Locate the cell with the specified text and output its [X, Y] center coordinate. 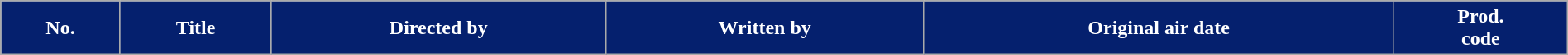
Written by [765, 28]
Original air date [1159, 28]
Prod.code [1481, 28]
Directed by [438, 28]
No. [61, 28]
Title [195, 28]
